Extract the (x, y) coordinate from the center of the cell holding the provided text.  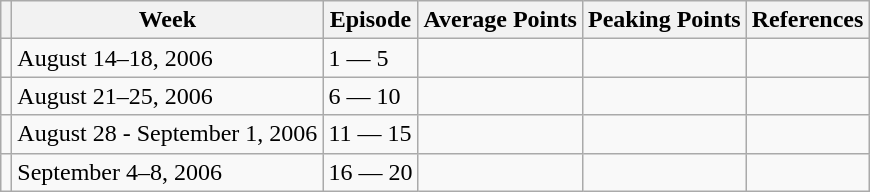
August 14–18, 2006 (168, 58)
Peaking Points (664, 20)
11 — 15 (370, 134)
Week (168, 20)
August 21–25, 2006 (168, 96)
Average Points (500, 20)
Episode (370, 20)
September 4–8, 2006 (168, 172)
References (808, 20)
16 — 20 (370, 172)
6 — 10 (370, 96)
August 28 - September 1, 2006 (168, 134)
1 — 5 (370, 58)
